From the cell containing the given text, extract its center point as (X, Y) coordinate. 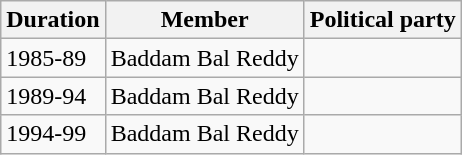
1985-89 (53, 58)
Duration (53, 20)
Political party (382, 20)
1989-94 (53, 96)
1994-99 (53, 134)
Member (204, 20)
